Pinpoint the cell where the given text exists, returning its (X, Y) midpoint coordinate. 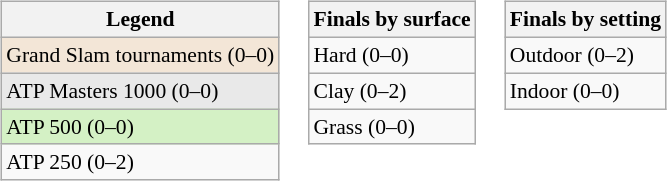
Hard (0–0) (392, 55)
Outdoor (0–2) (586, 55)
Grass (0–0) (392, 127)
Finals by setting (586, 20)
Finals by surface (392, 20)
ATP 250 (0–2) (140, 162)
Grand Slam tournaments (0–0) (140, 55)
ATP Masters 1000 (0–0) (140, 91)
ATP 500 (0–0) (140, 127)
Clay (0–2) (392, 91)
Indoor (0–0) (586, 91)
Legend (140, 20)
